Pinpoint the cell where the given text exists, returning its [x, y] midpoint coordinate. 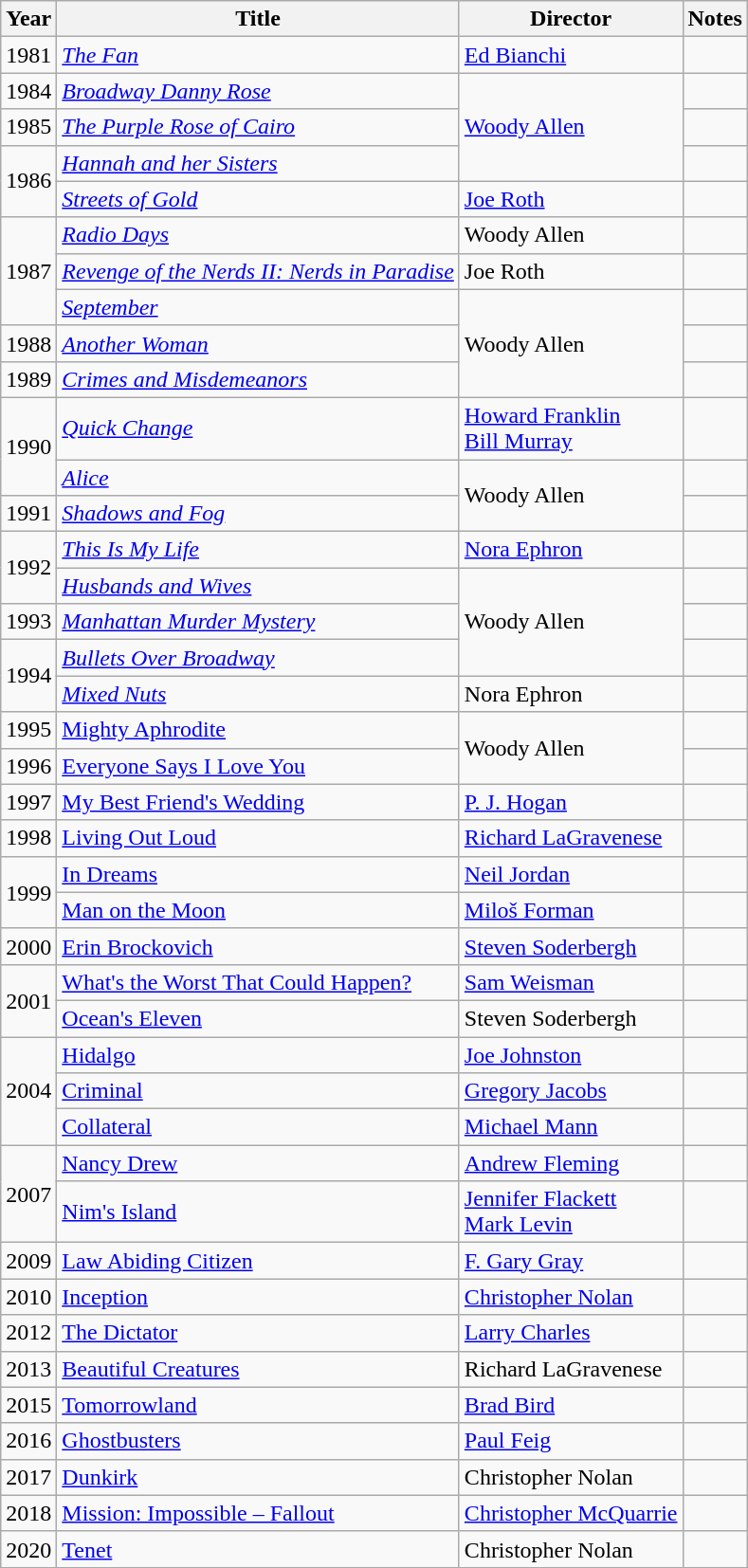
1993 [28, 622]
Andrew Fleming [571, 1163]
Radio Days [258, 235]
1992 [28, 568]
Living Out Loud [258, 838]
Quick Change [258, 428]
My Best Friend's Wedding [258, 802]
P. J. Hogan [571, 802]
Hannah and her Sisters [258, 163]
Bullets Over Broadway [258, 658]
Another Woman [258, 343]
Ed Bianchi [571, 55]
Broadway Danny Rose [258, 91]
Beautiful Creatures [258, 1369]
Brad Bird [571, 1405]
Year [28, 19]
Jennifer FlackettMark Levin [571, 1212]
Criminal [258, 1091]
Shadows and Fog [258, 514]
1990 [28, 446]
2015 [28, 1405]
2007 [28, 1194]
Miloš Forman [571, 910]
The Fan [258, 55]
Manhattan Murder Mystery [258, 622]
1998 [28, 838]
Erin Brockovich [258, 946]
Hidalgo [258, 1055]
Christopher McQuarrie [571, 1513]
Howard FranklinBill Murray [571, 428]
September [258, 307]
Law Abiding Citizen [258, 1261]
What's the Worst That Could Happen? [258, 982]
2016 [28, 1441]
2012 [28, 1333]
1987 [28, 271]
2020 [28, 1549]
In Dreams [258, 874]
1997 [28, 802]
Michael Mann [571, 1127]
1984 [28, 91]
Gregory Jacobs [571, 1091]
2010 [28, 1297]
Husbands and Wives [258, 586]
Alice [258, 477]
1995 [28, 730]
The Purple Rose of Cairo [258, 127]
2000 [28, 946]
2001 [28, 1000]
Man on the Moon [258, 910]
Mixed Nuts [258, 694]
1999 [28, 892]
2013 [28, 1369]
2018 [28, 1513]
Tenet [258, 1549]
Sam Weisman [571, 982]
Nim's Island [258, 1212]
Notes [715, 19]
Director [571, 19]
Mission: Impossible – Fallout [258, 1513]
Title [258, 19]
1986 [28, 181]
Larry Charles [571, 1333]
Dunkirk [258, 1477]
Collateral [258, 1127]
Everyone Says I Love You [258, 766]
Tomorrowland [258, 1405]
Mighty Aphrodite [258, 730]
Paul Feig [571, 1441]
1989 [28, 379]
1996 [28, 766]
1994 [28, 676]
Crimes and Misdemeanors [258, 379]
Nancy Drew [258, 1163]
Revenge of the Nerds II: Nerds in Paradise [258, 271]
1988 [28, 343]
This Is My Life [258, 550]
2004 [28, 1091]
F. Gary Gray [571, 1261]
1985 [28, 127]
2017 [28, 1477]
2009 [28, 1261]
1981 [28, 55]
1991 [28, 514]
Joe Johnston [571, 1055]
Streets of Gold [258, 199]
Ghostbusters [258, 1441]
Inception [258, 1297]
The Dictator [258, 1333]
Ocean's Eleven [258, 1018]
Neil Jordan [571, 874]
